Output the [x, y] coordinate of the center of the cell containing the given text.  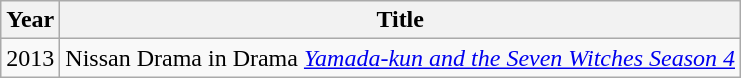
Year [30, 20]
2013 [30, 58]
Title [400, 20]
Nissan Drama in Drama Yamada-kun and the Seven Witches Season 4 [400, 58]
